Search for the cell housing the specified text and yield its [X, Y] center coordinate. 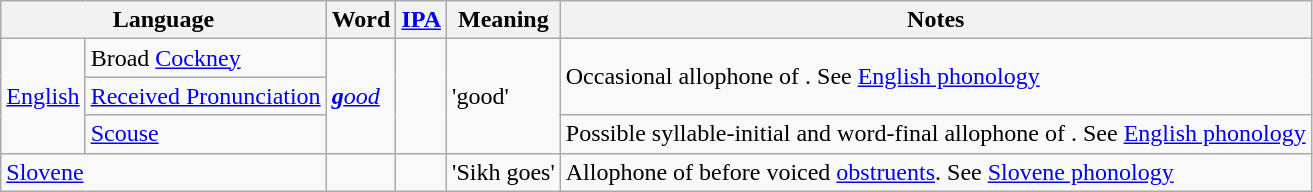
Allophone of before voiced obstruents. See Slovene phonology [936, 172]
Scouse [206, 134]
Meaning [504, 20]
Slovene [164, 172]
'good' [504, 96]
'Sikh goes' [504, 172]
Occasional allophone of . See English phonology [936, 77]
Word [361, 20]
Received Pronunciation [206, 96]
Notes [936, 20]
Language [164, 20]
Broad Cockney [206, 58]
IPA [422, 20]
good [361, 96]
English [43, 96]
Possible syllable-initial and word-final allophone of . See English phonology [936, 134]
